Find where the given text appears and provide that cell's center as [x, y] coordinate. 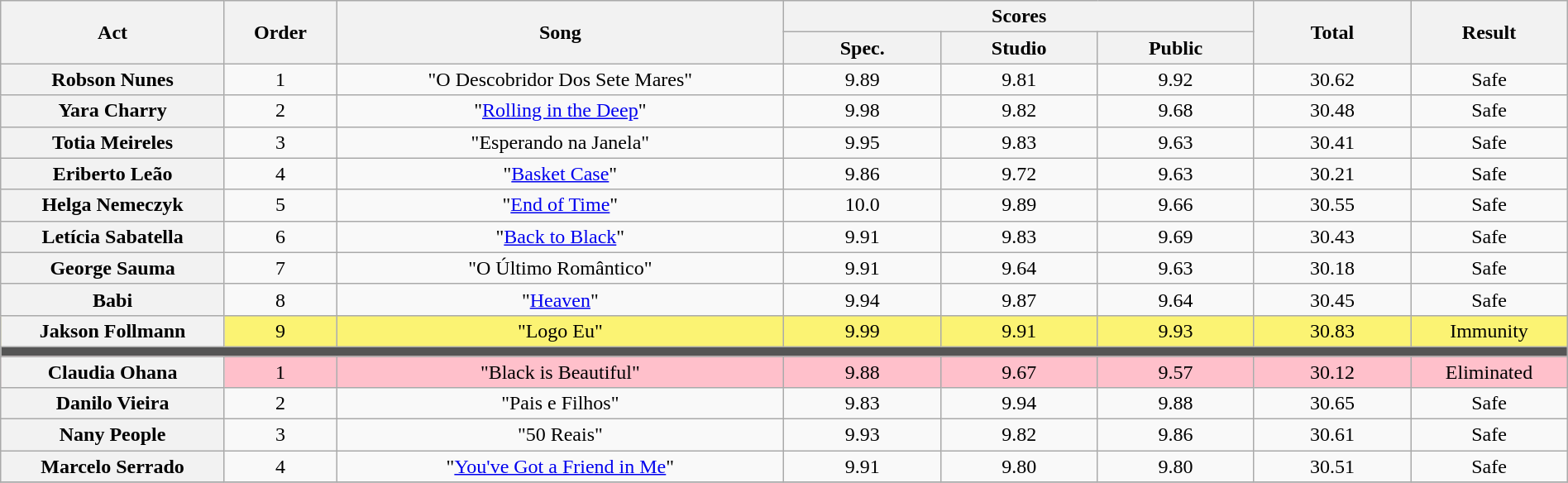
5 [280, 205]
"Esperando na Janela" [561, 142]
9.72 [1019, 174]
Helga Nemeczyk [112, 205]
"You've Got a Friend in Me" [561, 466]
9.67 [1019, 371]
30.45 [1331, 299]
Claudia Ohana [112, 371]
9.69 [1176, 237]
30.48 [1331, 111]
9 [280, 331]
30.18 [1331, 268]
Immunity [1489, 331]
"O Descobridor Dos Sete Mares" [561, 79]
George Sauma [112, 268]
Result [1489, 32]
7 [280, 268]
"O Último Romântico" [561, 268]
"Back to Black" [561, 237]
30.61 [1331, 435]
8 [280, 299]
"Pais e Filhos" [561, 404]
Danilo Vieira [112, 404]
Totia Meireles [112, 142]
"Heaven" [561, 299]
9.98 [862, 111]
30.55 [1331, 205]
30.83 [1331, 331]
Public [1176, 48]
Total [1331, 32]
30.51 [1331, 466]
"50 Reais" [561, 435]
Spec. [862, 48]
30.65 [1331, 404]
Order [280, 32]
30.62 [1331, 79]
10.0 [862, 205]
Yara Charry [112, 111]
"Basket Case" [561, 174]
9.95 [862, 142]
6 [280, 237]
9.81 [1019, 79]
9.99 [862, 331]
9.66 [1176, 205]
"Logo Eu" [561, 331]
9.57 [1176, 371]
Letícia Sabatella [112, 237]
"Rolling in the Deep" [561, 111]
Studio [1019, 48]
9.87 [1019, 299]
Eliminated [1489, 371]
Act [112, 32]
30.41 [1331, 142]
Eriberto Leão [112, 174]
9.92 [1176, 79]
30.12 [1331, 371]
9.68 [1176, 111]
Nany People [112, 435]
Song [561, 32]
30.21 [1331, 174]
"End of Time" [561, 205]
30.43 [1331, 237]
Babi [112, 299]
Jakson Follmann [112, 331]
"Black is Beautiful" [561, 371]
Robson Nunes [112, 79]
Marcelo Serrado [112, 466]
Scores [1019, 17]
